Scan for the cell matching the given text and deliver its [X, Y] coordinate at center. 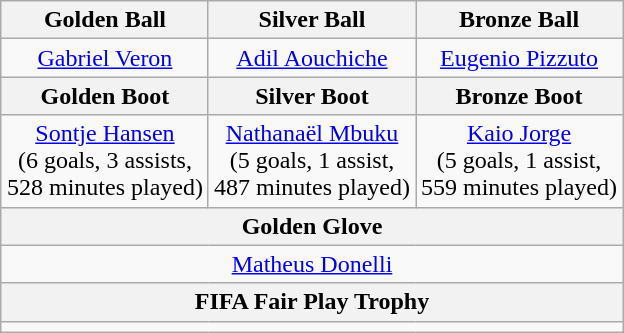
Bronze Boot [520, 96]
Gabriel Veron [104, 58]
Matheus Donelli [312, 264]
Nathanaël Mbuku(5 goals, 1 assist,487 minutes played) [312, 161]
Golden Boot [104, 96]
Adil Aouchiche [312, 58]
Golden Ball [104, 20]
Silver Boot [312, 96]
Silver Ball [312, 20]
Sontje Hansen(6 goals, 3 assists,528 minutes played) [104, 161]
Eugenio Pizzuto [520, 58]
Golden Glove [312, 226]
FIFA Fair Play Trophy [312, 302]
Bronze Ball [520, 20]
Kaio Jorge(5 goals, 1 assist,559 minutes played) [520, 161]
